Extract the (X, Y) coordinate from the center of the cell holding the provided text.  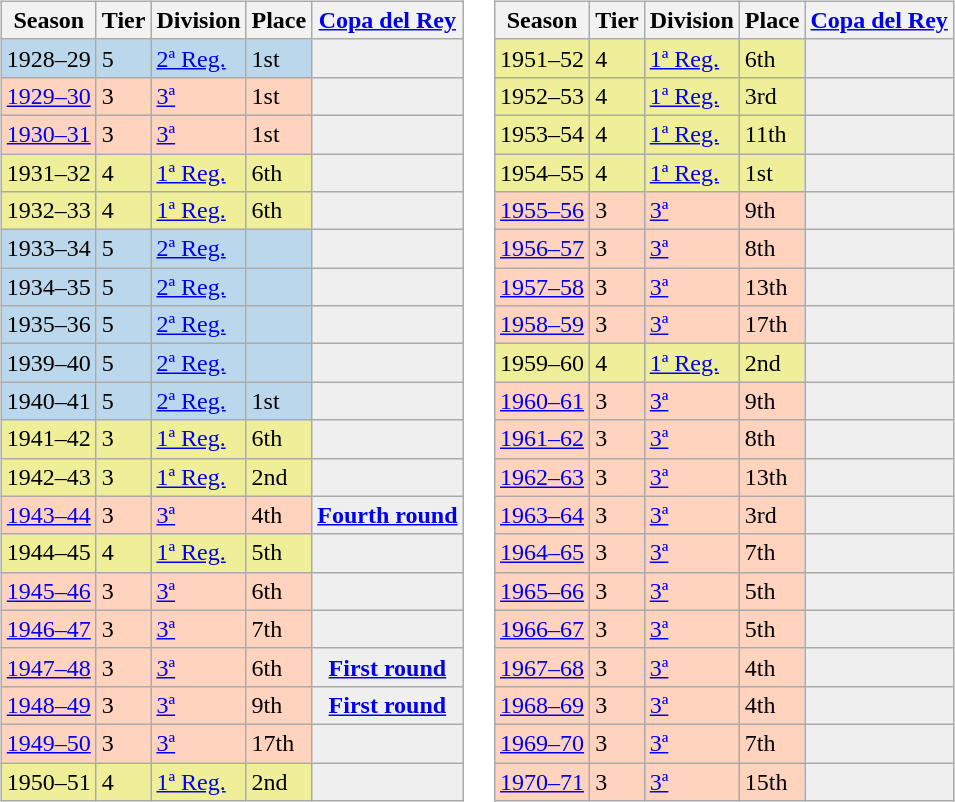
1963–64 (542, 515)
1928–29 (48, 58)
1970–71 (542, 781)
1959–60 (542, 363)
1931–32 (48, 173)
1966–67 (542, 629)
1935–36 (48, 325)
1948–49 (48, 705)
1932–33 (48, 211)
1952–53 (542, 96)
1967–68 (542, 667)
1949–50 (48, 743)
1964–65 (542, 553)
Fourth round (388, 515)
1945–46 (48, 591)
1969–70 (542, 743)
1941–42 (48, 439)
1951–52 (542, 58)
1961–62 (542, 439)
1947–48 (48, 667)
1962–63 (542, 477)
1929–30 (48, 96)
15th (772, 781)
1940–41 (48, 401)
1939–40 (48, 363)
1960–61 (542, 401)
1944–45 (48, 553)
11th (772, 134)
1955–56 (542, 211)
1943–44 (48, 515)
1946–47 (48, 629)
1968–69 (542, 705)
1958–59 (542, 325)
1965–66 (542, 591)
1957–58 (542, 287)
1956–57 (542, 249)
1933–34 (48, 249)
1954–55 (542, 173)
1950–51 (48, 781)
1942–43 (48, 477)
1930–31 (48, 134)
1934–35 (48, 287)
1953–54 (542, 134)
